Provide the (X, Y) coordinate of the cell's center where the given text is located.  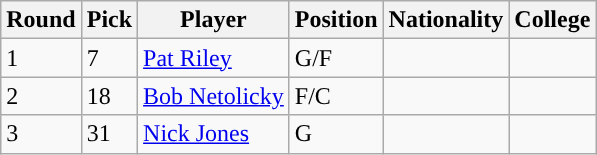
1 (41, 58)
Bob Netolicky (214, 96)
G (336, 134)
Player (214, 20)
G/F (336, 58)
F/C (336, 96)
Pat Riley (214, 58)
18 (109, 96)
College (552, 20)
2 (41, 96)
Pick (109, 20)
Position (336, 20)
Nick Jones (214, 134)
Nationality (446, 20)
7 (109, 58)
31 (109, 134)
3 (41, 134)
Round (41, 20)
